Capture the cell that displays the provided text and extract its [X, Y] central coordinate. 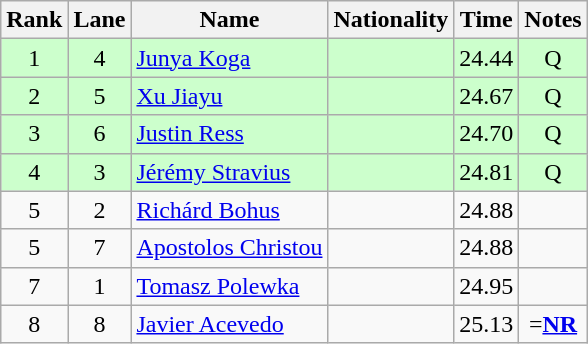
24.95 [486, 286]
Rank [34, 20]
=NR [553, 324]
Tomasz Polewka [230, 286]
Jérémy Stravius [230, 172]
Name [230, 20]
24.81 [486, 172]
Nationality [391, 20]
Notes [553, 20]
Lane [100, 20]
Richárd Bohus [230, 210]
Junya Koga [230, 58]
6 [100, 134]
25.13 [486, 324]
Apostolos Christou [230, 248]
24.70 [486, 134]
Time [486, 20]
Xu Jiayu [230, 96]
Javier Acevedo [230, 324]
24.67 [486, 96]
Justin Ress [230, 134]
24.44 [486, 58]
